Return (x, y) of the center of cell containing provided text 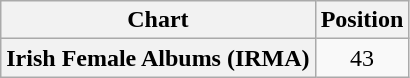
43 (362, 58)
Irish Female Albums (IRMA) (158, 58)
Position (362, 20)
Chart (158, 20)
